Search for the cell housing the specified text and yield its (X, Y) center coordinate. 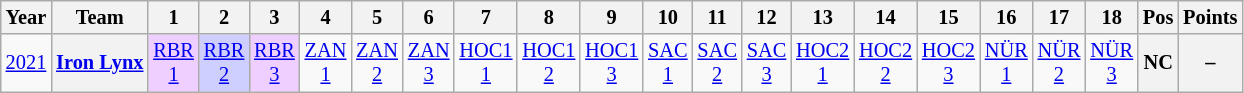
2021 (26, 63)
HOC21 (822, 63)
HOC23 (948, 63)
ZAN1 (326, 63)
11 (718, 17)
NÜR3 (1112, 63)
17 (1060, 17)
9 (612, 17)
14 (886, 17)
18 (1112, 17)
12 (766, 17)
15 (948, 17)
Year (26, 17)
SAC2 (718, 63)
SAC1 (668, 63)
10 (668, 17)
HOC13 (612, 63)
Points (1210, 17)
16 (1006, 17)
HOC22 (886, 63)
NC (1158, 63)
2 (224, 17)
Pos (1158, 17)
7 (486, 17)
4 (326, 17)
HOC12 (548, 63)
1 (173, 17)
NÜR2 (1060, 63)
HOC11 (486, 63)
Team (100, 17)
6 (429, 17)
ZAN3 (429, 63)
RBR3 (274, 63)
ZAN2 (377, 63)
5 (377, 17)
Iron Lynx (100, 63)
8 (548, 17)
13 (822, 17)
RBR1 (173, 63)
SAC3 (766, 63)
NÜR1 (1006, 63)
3 (274, 17)
RBR2 (224, 63)
– (1210, 63)
